For the text-containing cell, return its midpoint in [x, y] coordinate format. 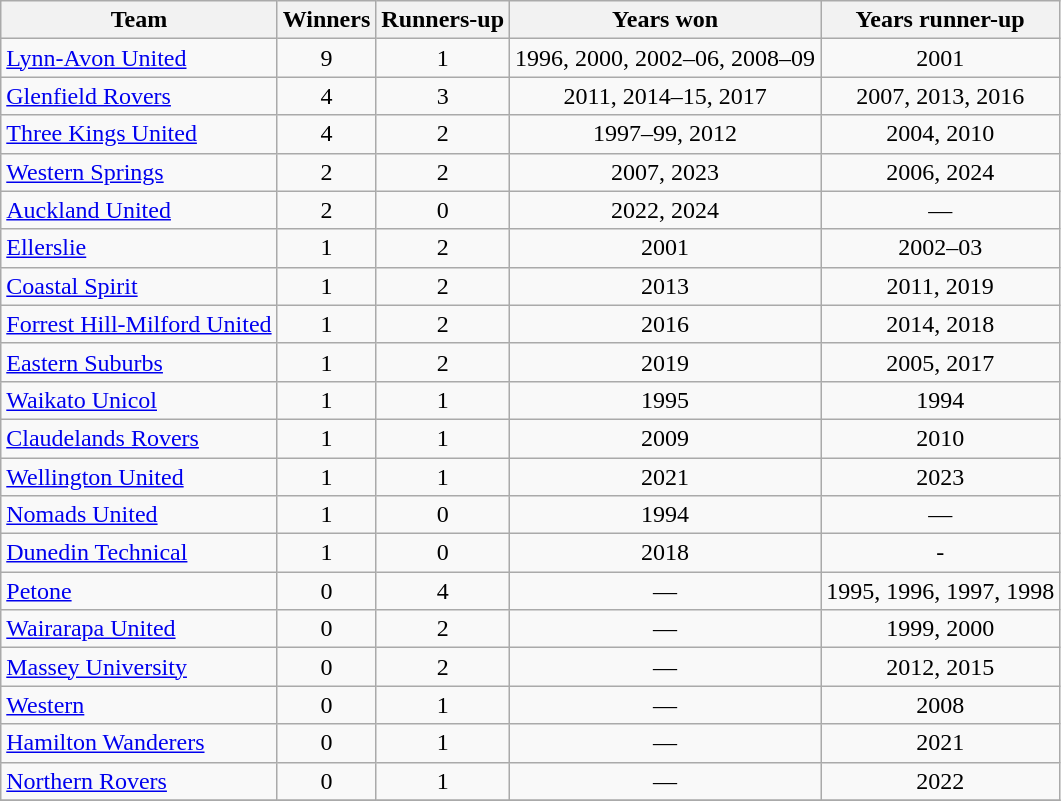
2011, 2019 [940, 286]
2002–03 [940, 248]
2007, 2013, 2016 [940, 96]
Years runner-up [940, 20]
2005, 2017 [940, 362]
2019 [666, 362]
Western [139, 705]
9 [326, 58]
Petone [139, 591]
Waikato Unicol [139, 400]
Lynn-Avon United [139, 58]
2011, 2014–15, 2017 [666, 96]
2009 [666, 438]
2018 [666, 553]
- [940, 553]
2023 [940, 477]
2004, 2010 [940, 134]
Wairarapa United [139, 629]
Massey University [139, 667]
2016 [666, 324]
1996, 2000, 2002–06, 2008–09 [666, 58]
Winners [326, 20]
1995 [666, 400]
1995, 1996, 1997, 1998 [940, 591]
1999, 2000 [940, 629]
Glenfield Rovers [139, 96]
Runners-up [443, 20]
2008 [940, 705]
2006, 2024 [940, 172]
2007, 2023 [666, 172]
Hamilton Wanderers [139, 743]
Years won [666, 20]
Team [139, 20]
Dunedin Technical [139, 553]
Western Springs [139, 172]
2014, 2018 [940, 324]
Nomads United [139, 515]
Three Kings United [139, 134]
Wellington United [139, 477]
Forrest Hill-Milford United [139, 324]
Auckland United [139, 210]
2013 [666, 286]
1997–99, 2012 [666, 134]
Northern Rovers [139, 781]
Claudelands Rovers [139, 438]
2022 [940, 781]
Eastern Suburbs [139, 362]
Coastal Spirit [139, 286]
2012, 2015 [940, 667]
Ellerslie [139, 248]
2022, 2024 [666, 210]
3 [443, 96]
2010 [940, 438]
